From the cell containing the given text, extract its center point as [X, Y] coordinate. 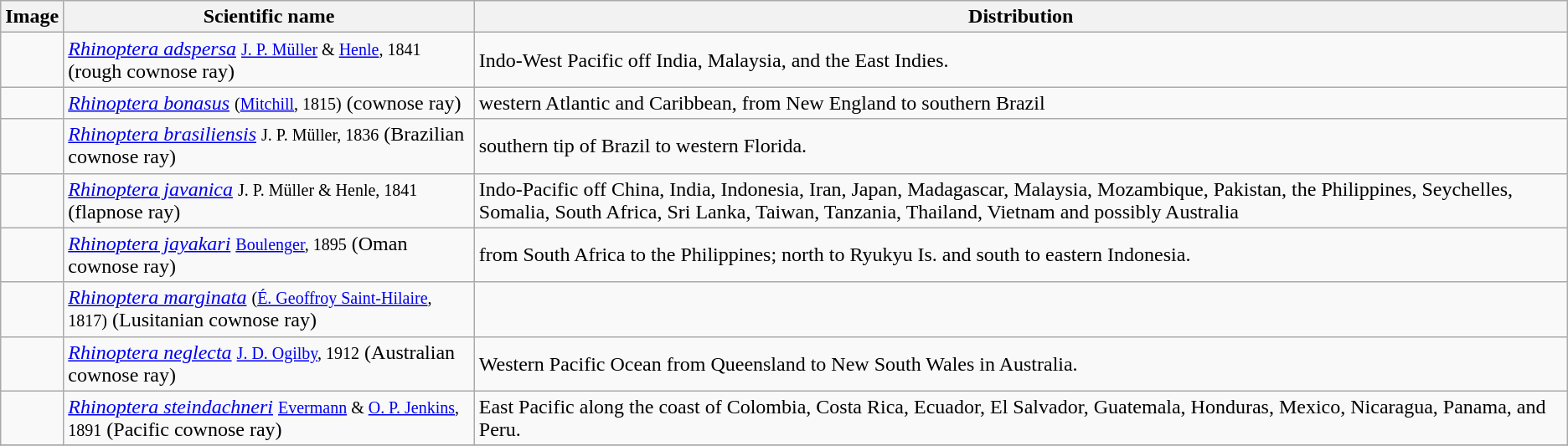
Indo-West Pacific off India, Malaysia, and the East Indies. [1020, 60]
Rhinoptera neglecta J. D. Ogilby, 1912 (Australian cownose ray) [269, 363]
Rhinoptera bonasus (Mitchill, 1815) (cownose ray) [269, 103]
Rhinoptera brasiliensis J. P. Müller, 1836 (Brazilian cownose ray) [269, 146]
Image [32, 17]
Rhinoptera javanica J. P. Müller & Henle, 1841 (flapnose ray) [269, 201]
Western Pacific Ocean from Queensland to New South Wales in Australia. [1020, 363]
Distribution [1020, 17]
southern tip of Brazil to western Florida. [1020, 146]
western Atlantic and Caribbean, from New England to southern Brazil [1020, 103]
East Pacific along the coast of Colombia, Costa Rica, Ecuador, El Salvador, Guatemala, Honduras, Mexico, Nicaragua, Panama, and Peru. [1020, 418]
from South Africa to the Philippines; north to Ryukyu Is. and south to eastern Indonesia. [1020, 254]
Rhinoptera marginata (É. Geoffroy Saint-Hilaire, 1817) (Lusitanian cownose ray) [269, 310]
Rhinoptera steindachneri Evermann & O. P. Jenkins, 1891 (Pacific cownose ray) [269, 418]
Rhinoptera jayakari Boulenger, 1895 (Oman cownose ray) [269, 254]
Rhinoptera adspersa J. P. Müller & Henle, 1841 (rough cownose ray) [269, 60]
Scientific name [269, 17]
